Identify which cell holds the provided text, then report its (x, y) central coordinate. 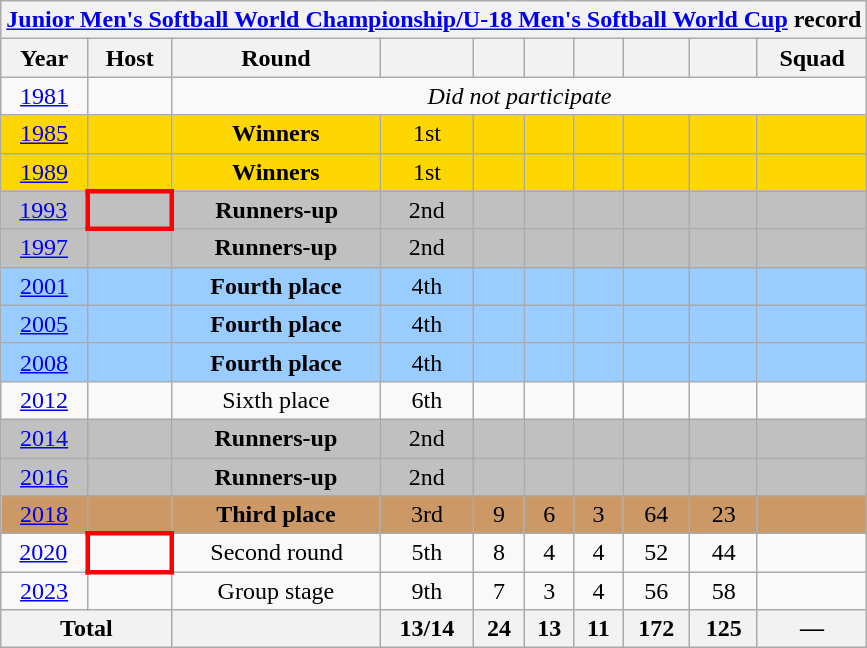
2016 (44, 477)
172 (656, 629)
44 (724, 553)
24 (499, 629)
52 (656, 553)
56 (656, 591)
1993 (44, 210)
13/14 (427, 629)
23 (724, 515)
Total (86, 629)
7 (499, 591)
1989 (44, 172)
Junior Men's Softball World Championship/U-18 Men's Softball World Cup record (434, 20)
Host (130, 58)
2005 (44, 324)
1985 (44, 134)
— (812, 629)
13 (549, 629)
2023 (44, 591)
1997 (44, 248)
2018 (44, 515)
Squad (812, 58)
6th (427, 400)
Group stage (276, 591)
Second round (276, 553)
64 (656, 515)
2014 (44, 438)
Did not participate (520, 96)
Round (276, 58)
9th (427, 591)
6 (549, 515)
2012 (44, 400)
2008 (44, 362)
3rd (427, 515)
9 (499, 515)
125 (724, 629)
58 (724, 591)
Year (44, 58)
5th (427, 553)
1981 (44, 96)
8 (499, 553)
2001 (44, 286)
2020 (44, 553)
Sixth place (276, 400)
Third place (276, 515)
11 (598, 629)
